Find where the given text appears and provide that cell's center as (x, y) coordinate. 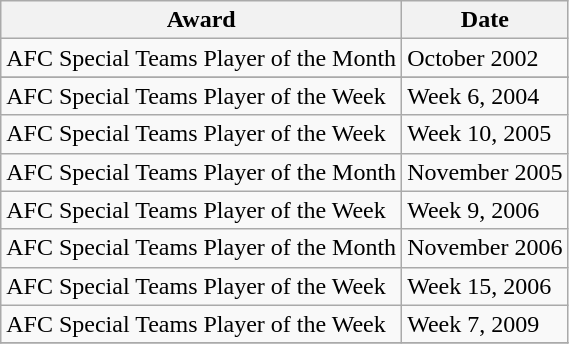
Week 6, 2004 (485, 96)
Week 10, 2005 (485, 134)
November 2005 (485, 172)
Week 15, 2006 (485, 286)
October 2002 (485, 58)
Award (202, 20)
Week 9, 2006 (485, 210)
Week 7, 2009 (485, 324)
Date (485, 20)
November 2006 (485, 248)
